Capture the cell that displays the provided text and extract its (X, Y) central coordinate. 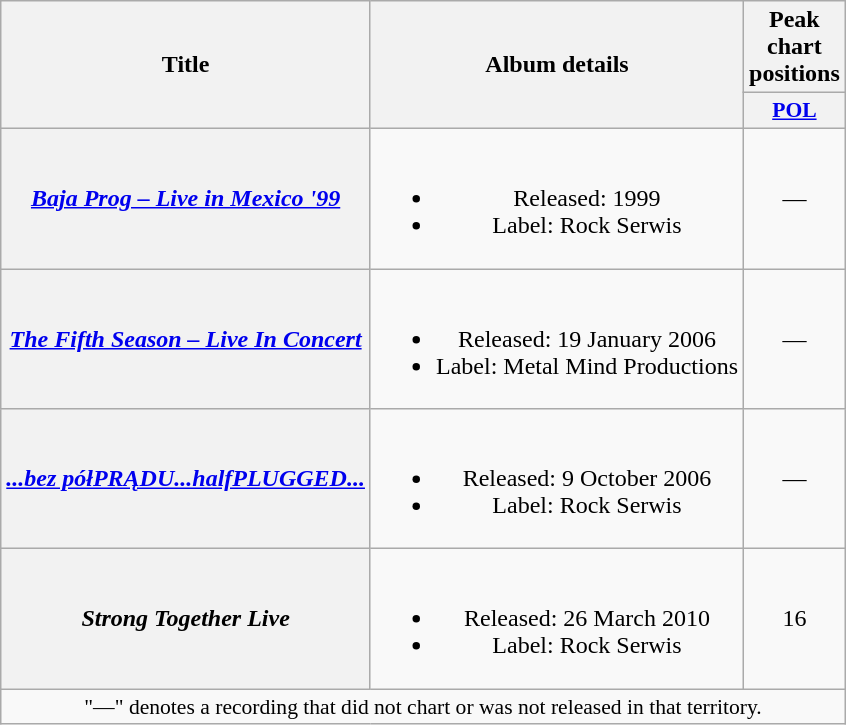
Baja Prog – Live in Mexico '99 (186, 198)
Released: 1999Label: Rock Serwis (556, 198)
16 (795, 619)
...bez półPRĄDU...halfPLUGGED... (186, 479)
Peak chart positions (795, 47)
"—" denotes a recording that did not chart or was not released in that territory. (424, 707)
The Fifth Season – Live In Concert (186, 338)
Title (186, 65)
Released: 26 March 2010Label: Rock Serwis (556, 619)
Released: 19 January 2006Label: Metal Mind Productions (556, 338)
POL (795, 111)
Released: 9 October 2006Label: Rock Serwis (556, 479)
Album details (556, 65)
Strong Together Live (186, 619)
